Provide the (X, Y) coordinate of the cell's center where the given text is located.  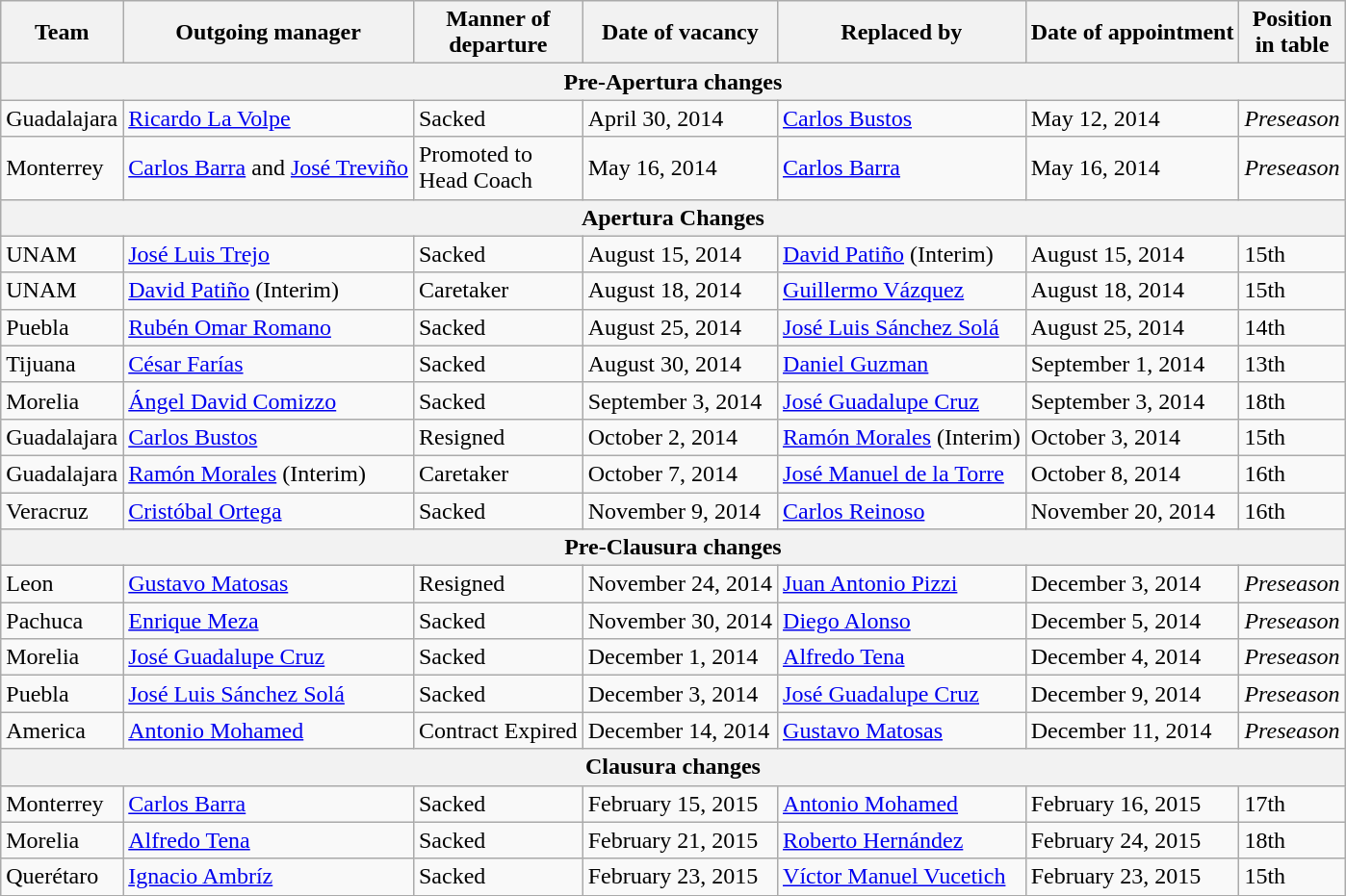
Roberto Hernández (902, 840)
November 20, 2014 (1132, 511)
December 4, 2014 (1132, 657)
Pre-Apertura changes (673, 82)
April 30, 2014 (680, 118)
Guillermo Vázquez (902, 291)
Ángel David Comizzo (269, 400)
Pre-Clausura changes (673, 548)
February 24, 2015 (1132, 840)
Querétaro (62, 877)
Pachuca (62, 621)
America (62, 730)
Enrique Meza (269, 621)
December 11, 2014 (1132, 730)
13th (1292, 364)
September 1, 2014 (1132, 364)
May 12, 2014 (1132, 118)
José Manuel de la Torre (902, 474)
December 1, 2014 (680, 657)
Team (62, 33)
Diego Alonso (902, 621)
Carlos Barra and José Treviño (269, 167)
Date of appointment (1132, 33)
February 15, 2015 (680, 804)
November 30, 2014 (680, 621)
Leon (62, 584)
Contract Expired (498, 730)
August 30, 2014 (680, 364)
17th (1292, 804)
Veracruz (62, 511)
Juan Antonio Pizzi (902, 584)
14th (1292, 327)
Daniel Guzman (902, 364)
February 21, 2015 (680, 840)
Ignacio Ambríz (269, 877)
February 16, 2015 (1132, 804)
Replaced by (902, 33)
José Luis Trejo (269, 254)
César Farías (269, 364)
November 9, 2014 (680, 511)
Ricardo La Volpe (269, 118)
Manner of departure (498, 33)
Cristóbal Ortega (269, 511)
October 3, 2014 (1132, 437)
Víctor Manuel Vucetich (902, 877)
October 7, 2014 (680, 474)
December 5, 2014 (1132, 621)
October 8, 2014 (1132, 474)
Position in table (1292, 33)
Carlos Reinoso (902, 511)
November 24, 2014 (680, 584)
Apertura Changes (673, 218)
Date of vacancy (680, 33)
Promoted to Head Coach (498, 167)
Clausura changes (673, 767)
Rubén Omar Romano (269, 327)
December 9, 2014 (1132, 694)
Outgoing manager (269, 33)
December 14, 2014 (680, 730)
October 2, 2014 (680, 437)
Tijuana (62, 364)
